Determine the (X, Y) coordinate at the center of the cell enclosing the given text.  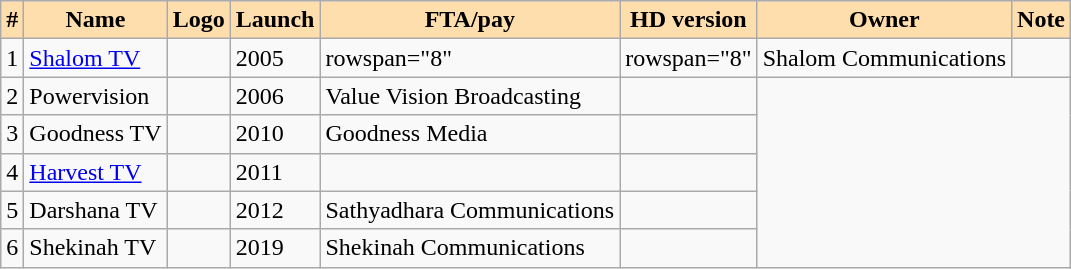
Sathyadhara Communications (470, 210)
Powervision (96, 96)
Harvest TV (96, 172)
HD version (689, 20)
Darshana TV (96, 210)
Shalom TV (96, 58)
Name (96, 20)
Value Vision Broadcasting (470, 96)
Shekinah TV (96, 248)
2005 (275, 58)
6 (12, 248)
2019 (275, 248)
2012 (275, 210)
4 (12, 172)
Shekinah Communications (470, 248)
# (12, 20)
3 (12, 134)
Launch (275, 20)
2006 (275, 96)
2 (12, 96)
FTA/pay (470, 20)
5 (12, 210)
1 (12, 58)
Owner (884, 20)
2010 (275, 134)
Logo (198, 20)
Goodness Media (470, 134)
2011 (275, 172)
Note (1042, 20)
Goodness TV (96, 134)
Shalom Communications (884, 58)
